From the cell containing the given text, extract its center point as (x, y) coordinate. 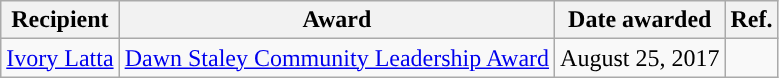
Dawn Staley Community Leadership Award (336, 58)
Ivory Latta (60, 58)
Date awarded (640, 20)
Award (336, 20)
Ref. (752, 20)
August 25, 2017 (640, 58)
Recipient (60, 20)
